Determine the [x, y] coordinate at the center of the cell enclosing the given text.  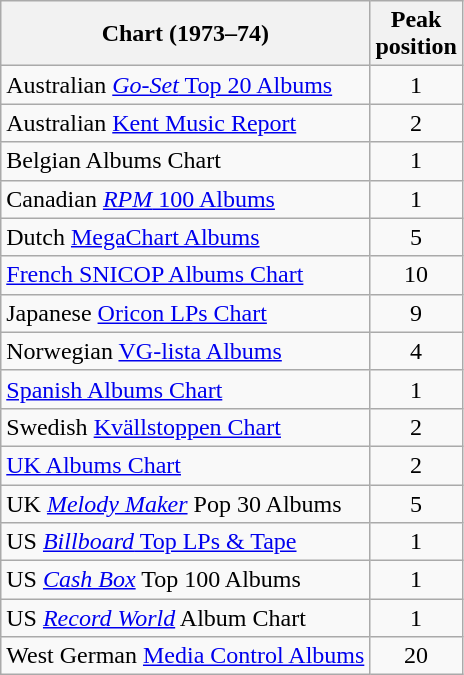
10 [416, 275]
Spanish Albums Chart [186, 389]
Norwegian VG-lista Albums [186, 351]
UK Melody Maker Pop 30 Albums [186, 503]
Dutch MegaChart Albums [186, 237]
US Cash Box Top 100 Albums [186, 580]
Canadian RPM 100 Albums [186, 199]
Swedish Kvällstoppen Chart [186, 427]
French SNICOP Albums Chart [186, 275]
US Record World Album Chart [186, 618]
UK Albums Chart [186, 465]
Belgian Albums Chart [186, 161]
Japanese Oricon LPs Chart [186, 313]
Chart (1973–74) [186, 34]
4 [416, 351]
Australian Go-Set Top 20 Albums [186, 85]
US Billboard Top LPs & Tape [186, 542]
West German Media Control Albums [186, 656]
Peakposition [416, 34]
Australian Kent Music Report [186, 123]
20 [416, 656]
9 [416, 313]
